Capture the cell that displays the provided text and extract its (X, Y) central coordinate. 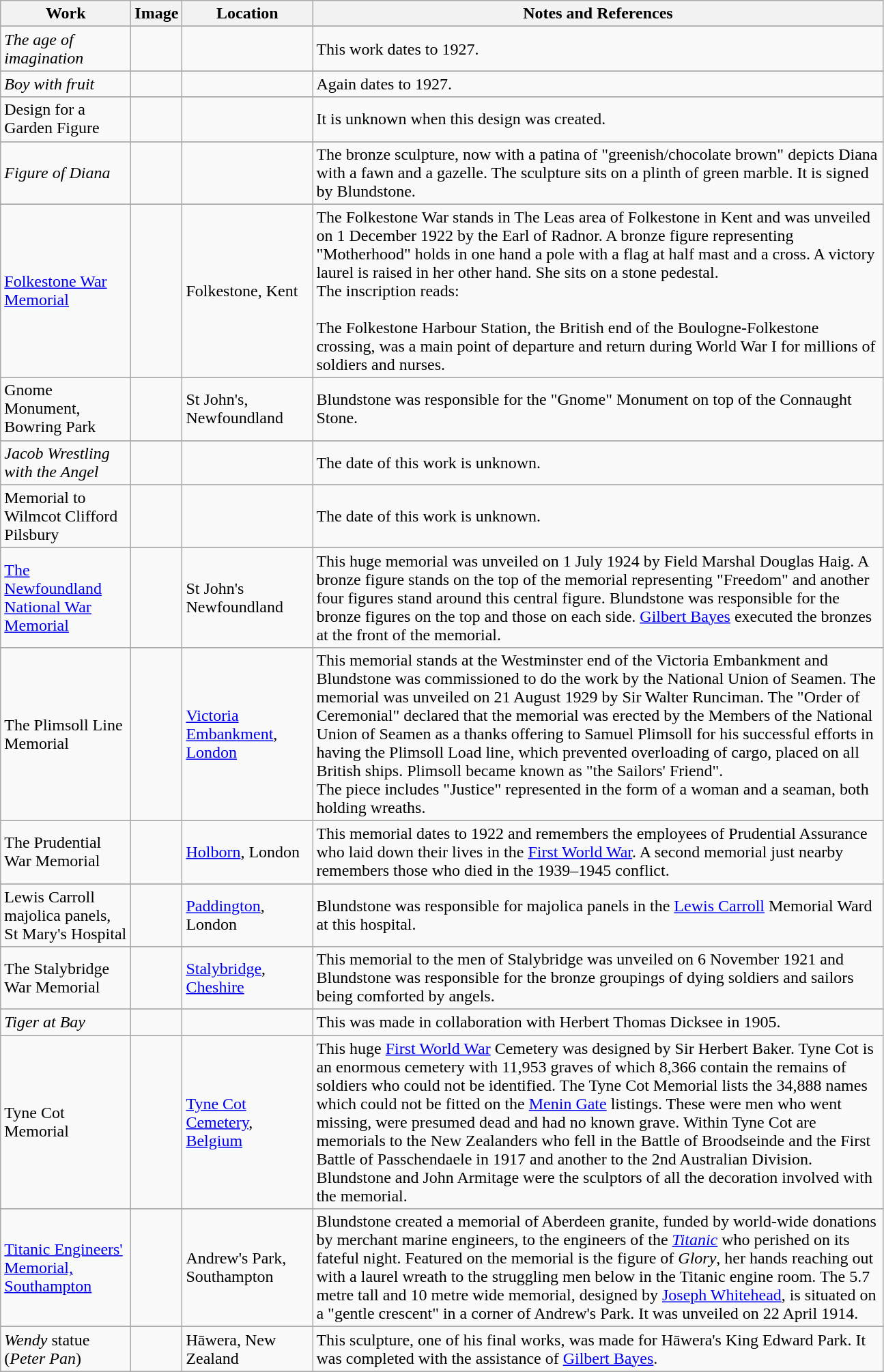
St John's Newfoundland (247, 597)
Image (157, 14)
It is unknown when this design was created. (598, 119)
Blundstone was responsible for majolica panels in the Lewis Carroll Memorial Ward at this hospital. (598, 915)
Andrew's Park, Southampton (247, 1268)
The age of imagination (66, 49)
Paddington, London (247, 915)
Tyne Cot Memorial (66, 1122)
Gnome Monument, Bowring Park (66, 409)
The Prudential War Memorial (66, 852)
Tyne Cot Cemetery, Belgium (247, 1122)
Design for a Garden Figure (66, 119)
St John's, Newfoundland (247, 409)
Location (247, 14)
Holborn, London (247, 852)
Stalybridge, Cheshire (247, 978)
This was made in collaboration with Herbert Thomas Dicksee in 1905. (598, 1023)
This sculpture, one of his final works, was made for Hāwera's King Edward Park. It was completed with the assistance of Gilbert Bayes. (598, 1349)
Tiger at Bay (66, 1023)
Boy with fruit (66, 84)
Titanic Engineers' Memorial, Southampton (66, 1268)
Blundstone was responsible for the "Gnome" Monument on top of the Connaught Stone. (598, 409)
The Plimsoll Line Memorial (66, 734)
Jacob Wrestling with the Angel (66, 463)
Memorial to Wilmcot Clifford Pilsbury (66, 516)
Folkestone War Memorial (66, 291)
Figure of Diana (66, 173)
Work (66, 14)
Wendy statue (Peter Pan) (66, 1349)
Victoria Embankment, London (247, 734)
Folkestone, Kent (247, 291)
Hāwera, New Zealand (247, 1349)
Notes and References (598, 14)
Lewis Carroll majolica panels, St Mary's Hospital (66, 915)
Again dates to 1927. (598, 84)
This work dates to 1927. (598, 49)
The Newfoundland National War Memorial (66, 597)
The Stalybridge War Memorial (66, 978)
